Determine the [x, y] coordinate at the center of the cell enclosing the given text.  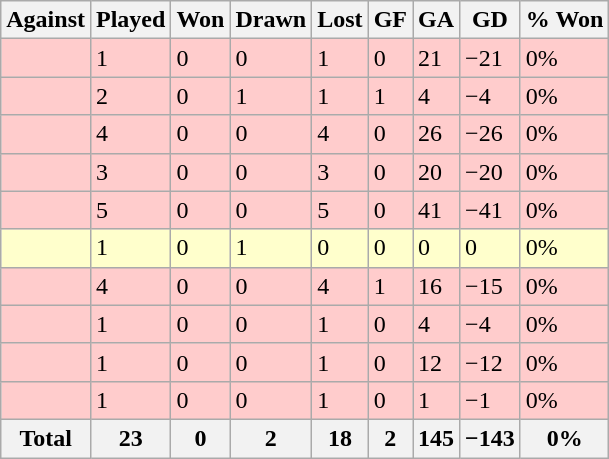
Against [46, 20]
12 [436, 362]
−41 [490, 210]
GD [490, 20]
GA [436, 20]
GF [390, 20]
145 [436, 438]
−21 [490, 58]
−1 [490, 400]
−12 [490, 362]
18 [340, 438]
23 [130, 438]
−20 [490, 172]
41 [436, 210]
20 [436, 172]
−15 [490, 286]
Drawn [271, 20]
−143 [490, 438]
Played [130, 20]
Total [46, 438]
Lost [340, 20]
% Won [564, 20]
16 [436, 286]
21 [436, 58]
Won [200, 20]
26 [436, 134]
−26 [490, 134]
